Scan for the cell matching the given text and deliver its [X, Y] coordinate at center. 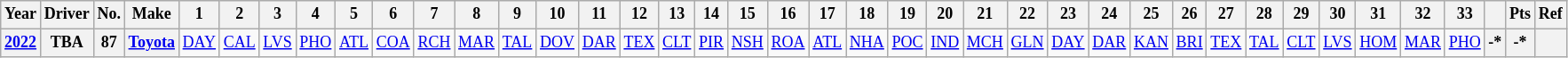
HOM [1378, 43]
33 [1465, 14]
25 [1152, 14]
Driver [67, 14]
23 [1068, 14]
15 [748, 14]
26 [1190, 14]
TBA [67, 43]
11 [598, 14]
7 [434, 14]
28 [1264, 14]
24 [1110, 14]
Year [21, 14]
Pts [1520, 14]
No. [108, 14]
29 [1302, 14]
CAL [240, 43]
30 [1337, 14]
PIR [712, 43]
27 [1226, 14]
3 [277, 14]
16 [788, 14]
10 [558, 14]
20 [945, 14]
22 [1027, 14]
6 [392, 14]
NSH [748, 43]
18 [867, 14]
Make [151, 14]
12 [639, 14]
1 [199, 14]
4 [316, 14]
GLN [1027, 43]
14 [712, 14]
Toyota [151, 43]
Ref [1550, 14]
17 [828, 14]
8 [477, 14]
2022 [21, 43]
RCH [434, 43]
87 [108, 43]
ROA [788, 43]
5 [354, 14]
31 [1378, 14]
IND [945, 43]
POC [907, 43]
32 [1423, 14]
21 [986, 14]
BRI [1190, 43]
DOV [558, 43]
MCH [986, 43]
KAN [1152, 43]
9 [517, 14]
NHA [867, 43]
13 [677, 14]
2 [240, 14]
COA [392, 43]
19 [907, 14]
